Scan for the cell matching the given text and deliver its (X, Y) coordinate at center. 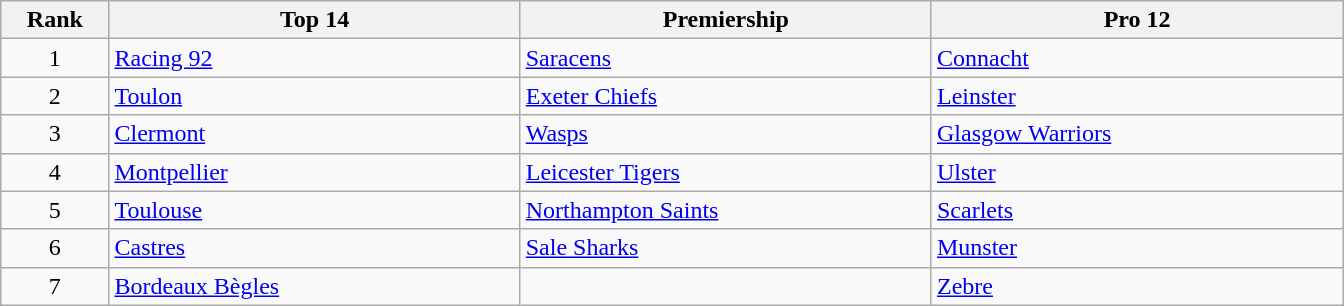
Clermont (314, 134)
2 (55, 96)
5 (55, 210)
Racing 92 (314, 58)
Leicester Tigers (726, 172)
Wasps (726, 134)
Rank (55, 20)
Scarlets (1136, 210)
6 (55, 248)
Sale Sharks (726, 248)
Exeter Chiefs (726, 96)
Ulster (1136, 172)
3 (55, 134)
Montpellier (314, 172)
4 (55, 172)
Premiership (726, 20)
7 (55, 286)
Castres (314, 248)
Top 14 (314, 20)
Munster (1136, 248)
Saracens (726, 58)
Pro 12 (1136, 20)
Northampton Saints (726, 210)
Connacht (1136, 58)
Toulon (314, 96)
Zebre (1136, 286)
Toulouse (314, 210)
1 (55, 58)
Leinster (1136, 96)
Bordeaux Bègles (314, 286)
Glasgow Warriors (1136, 134)
